Return the [x, y] coordinate for the center point of the cell that contains the specified text.  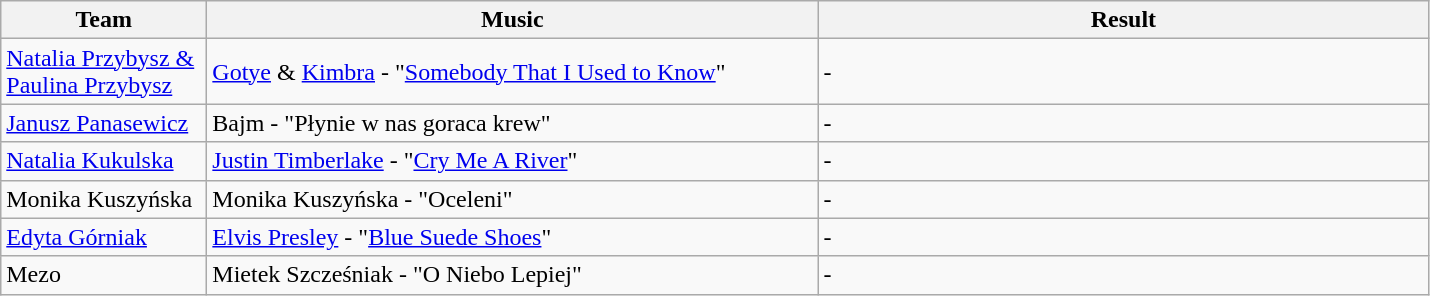
Monika Kuszyńska - "Oceleni" [512, 199]
Gotye & Kimbra - "Somebody That I Used to Know" [512, 72]
Result [1124, 20]
Bajm - "Płynie w nas goraca krew" [512, 123]
Monika Kuszyńska [104, 199]
Mietek Szcześniak - "O Niebo Lepiej" [512, 275]
Elvis Presley - "Blue Suede Shoes" [512, 237]
Natalia Przybysz & Paulina Przybysz [104, 72]
Justin Timberlake - "Cry Me A River" [512, 161]
Natalia Kukulska [104, 161]
Edyta Górniak [104, 237]
Music [512, 20]
Mezo [104, 275]
Janusz Panasewicz [104, 123]
Team [104, 20]
